For the text-containing cell, return its midpoint in [X, Y] coordinate format. 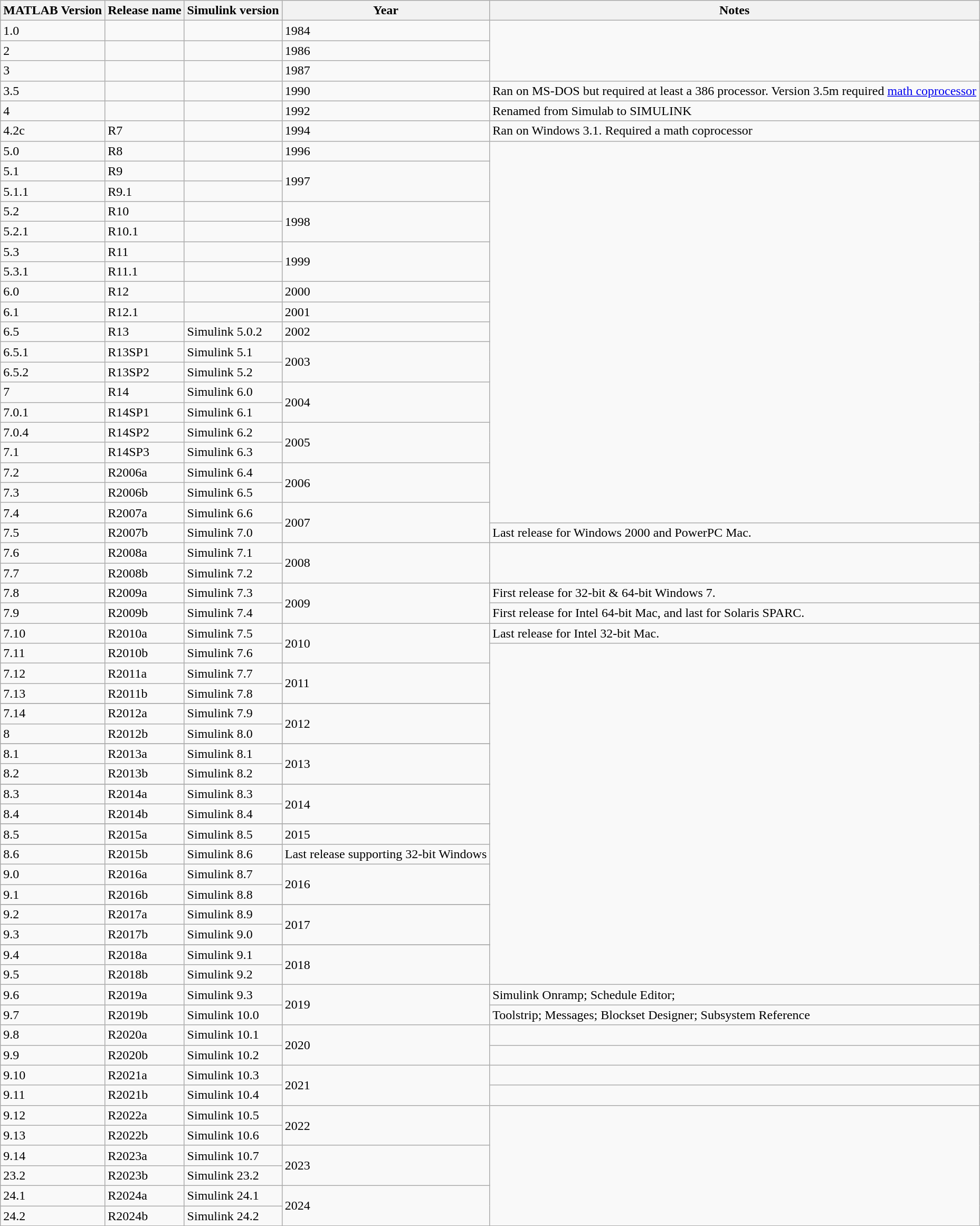
Simulink 8.9 [233, 915]
5.1.1 [53, 191]
R2012b [145, 734]
9.7 [53, 1015]
R2022b [145, 1135]
2011 [386, 683]
7.4 [53, 512]
Simulink 6.4 [233, 472]
5.1 [53, 171]
Simulink version [233, 11]
8 [53, 734]
R2024a [145, 1195]
9.6 [53, 995]
4.2c [53, 131]
2024 [386, 1205]
Simulink 7.7 [233, 673]
Simulink 8.6 [233, 854]
8.3 [53, 794]
9.11 [53, 1095]
Simulink 10.6 [233, 1135]
9.5 [53, 975]
8.5 [53, 834]
2017 [386, 925]
2015 [386, 834]
5.3 [53, 252]
6.1 [53, 312]
R13SP1 [145, 352]
R12 [145, 292]
Simulink 7.4 [233, 613]
2023 [386, 1165]
R2021a [145, 1075]
R11 [145, 252]
Simulink 5.1 [233, 352]
7.1 [53, 452]
7.0.1 [53, 412]
Simulink 10.3 [233, 1075]
Simulink 7.8 [233, 693]
3 [53, 71]
R14SP3 [145, 452]
Simulink 23.2 [233, 1175]
Simulink 10.2 [233, 1055]
R2017b [145, 935]
2001 [386, 312]
9.13 [53, 1135]
R2022a [145, 1115]
1987 [386, 71]
R2013a [145, 754]
9.12 [53, 1115]
R2011b [145, 693]
8.2 [53, 774]
R2010b [145, 653]
6.5.1 [53, 352]
2014 [386, 804]
Simulink 8.4 [233, 814]
Simulink 10.7 [233, 1155]
R14SP1 [145, 412]
First release for 32-bit & 64-bit Windows 7. [735, 593]
R2009b [145, 613]
Simulink 5.0.2 [233, 332]
Simulink 8.2 [233, 774]
R2021b [145, 1095]
24.1 [53, 1195]
1999 [386, 262]
9.4 [53, 955]
Simulink 24.2 [233, 1215]
R2014b [145, 814]
R9 [145, 171]
Ran on Windows 3.1. Required a math coprocessor [735, 131]
R2009a [145, 593]
Simulink 10.5 [233, 1115]
2022 [386, 1125]
Renamed from Simulab to SIMULINK [735, 111]
Simulink 7.6 [233, 653]
MATLAB Version [53, 11]
Simulink 6.6 [233, 512]
Simulink 7.2 [233, 573]
2010 [386, 643]
Simulink 8.8 [233, 895]
24.2 [53, 1215]
1996 [386, 151]
2004 [386, 402]
Simulink Onramp; Schedule Editor; [735, 995]
R2008b [145, 573]
Simulink 7.1 [233, 553]
R2016a [145, 874]
9.10 [53, 1075]
Simulink 6.5 [233, 492]
R2018b [145, 975]
R9.1 [145, 191]
Last release supporting 32-bit Windows [386, 854]
9.9 [53, 1055]
2016 [386, 884]
2021 [386, 1085]
Simulink 7.3 [233, 593]
Toolstrip; Messages; Blockset Designer; Subsystem Reference [735, 1015]
Simulink 6.2 [233, 432]
R7 [145, 131]
R14 [145, 392]
1.0 [53, 31]
R2023b [145, 1175]
4 [53, 111]
7.0.4 [53, 432]
Last release for Windows 2000 and PowerPC Mac. [735, 533]
Simulink 24.1 [233, 1195]
Simulink 8.0 [233, 734]
R14SP2 [145, 432]
R2007a [145, 512]
7.6 [53, 553]
Notes [735, 11]
7.14 [53, 714]
2 [53, 51]
9.14 [53, 1155]
R2007b [145, 533]
1997 [386, 181]
8.6 [53, 854]
Simulink 9.2 [233, 975]
2019 [386, 1005]
Simulink 9.0 [233, 935]
2002 [386, 332]
First release for Intel 64-bit Mac, and last for Solaris SPARC. [735, 613]
Simulink 9.1 [233, 955]
R2020a [145, 1035]
R8 [145, 151]
R2018a [145, 955]
Simulink 8.1 [233, 754]
3.5 [53, 91]
7.2 [53, 472]
R2013b [145, 774]
R10.1 [145, 231]
R2016b [145, 895]
2008 [386, 563]
2018 [386, 965]
R13SP2 [145, 372]
Simulink 10.0 [233, 1015]
1994 [386, 131]
1992 [386, 111]
2013 [386, 764]
Simulink 9.3 [233, 995]
7.10 [53, 633]
7.13 [53, 693]
R2006b [145, 492]
7.11 [53, 653]
R2008a [145, 553]
R2019b [145, 1015]
2012 [386, 724]
Simulink 8.5 [233, 834]
5.0 [53, 151]
R2010a [145, 633]
7 [53, 392]
R2011a [145, 673]
1990 [386, 91]
R2023a [145, 1155]
R2024b [145, 1215]
R2017a [145, 915]
6.5 [53, 332]
Simulink 6.3 [233, 452]
Simulink 6.1 [233, 412]
Year [386, 11]
Simulink 10.4 [233, 1095]
Simulink 6.0 [233, 392]
R10 [145, 211]
9.8 [53, 1035]
2000 [386, 292]
23.2 [53, 1175]
9.2 [53, 915]
Ran on MS-DOS but required at least a 386 processor. Version 3.5m required math coprocessor [735, 91]
7.12 [53, 673]
6.0 [53, 292]
7.5 [53, 533]
R2012a [145, 714]
6.5.2 [53, 372]
R12.1 [145, 312]
5.2.1 [53, 231]
Simulink 7.9 [233, 714]
R13 [145, 332]
2003 [386, 362]
Simulink 5.2 [233, 372]
R2019a [145, 995]
5.3.1 [53, 272]
8.4 [53, 814]
9.1 [53, 895]
R2015b [145, 854]
7.7 [53, 573]
7.3 [53, 492]
Last release for Intel 32-bit Mac. [735, 633]
Simulink 7.5 [233, 633]
9.0 [53, 874]
Simulink 10.1 [233, 1035]
1986 [386, 51]
R11.1 [145, 272]
R2020b [145, 1055]
1998 [386, 221]
Simulink 8.3 [233, 794]
R2006a [145, 472]
8.1 [53, 754]
2020 [386, 1045]
9.3 [53, 935]
R2015a [145, 834]
5.2 [53, 211]
2007 [386, 522]
7.8 [53, 593]
Simulink 7.0 [233, 533]
2009 [386, 603]
2005 [386, 442]
Simulink 8.7 [233, 874]
1984 [386, 31]
7.9 [53, 613]
2006 [386, 482]
R2014a [145, 794]
Release name [145, 11]
